Locate the cell with the specified text and output its [x, y] center coordinate. 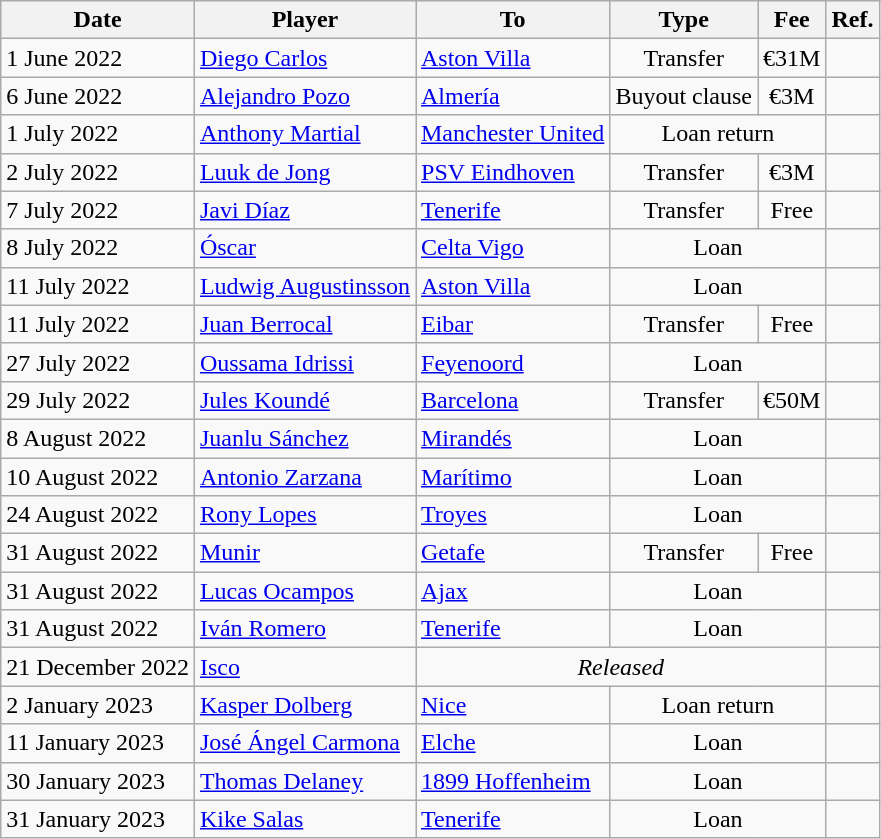
Kike Salas [304, 819]
29 July 2022 [98, 400]
1899 Hoffenheim [513, 781]
Javi Díaz [304, 210]
Date [98, 20]
Fee [792, 20]
8 July 2022 [98, 248]
Elche [513, 743]
Feyenoord [513, 362]
Anthony Martial [304, 134]
8 August 2022 [98, 438]
José Ángel Carmona [304, 743]
27 July 2022 [98, 362]
31 January 2023 [98, 819]
Isco [304, 667]
1 July 2022 [98, 134]
Óscar [304, 248]
Ref. [852, 20]
Diego Carlos [304, 58]
To [513, 20]
Jules Koundé [304, 400]
Getafe [513, 553]
2 July 2022 [98, 172]
Almería [513, 96]
21 December 2022 [98, 667]
Luuk de Jong [304, 172]
30 January 2023 [98, 781]
Released [621, 667]
Celta Vigo [513, 248]
1 June 2022 [98, 58]
7 July 2022 [98, 210]
Antonio Zarzana [304, 477]
€31M [792, 58]
10 August 2022 [98, 477]
Lucas Ocampos [304, 591]
Oussama Idrissi [304, 362]
PSV Eindhoven [513, 172]
24 August 2022 [98, 515]
Buyout clause [684, 96]
11 January 2023 [98, 743]
Munir [304, 553]
Alejandro Pozo [304, 96]
Eibar [513, 324]
Kasper Dolberg [304, 705]
Player [304, 20]
Marítimo [513, 477]
Nice [513, 705]
Juan Berrocal [304, 324]
Iván Romero [304, 629]
Juanlu Sánchez [304, 438]
€50M [792, 400]
2 January 2023 [98, 705]
Troyes [513, 515]
Ludwig Augustinsson [304, 286]
Manchester United [513, 134]
Mirandés [513, 438]
Rony Lopes [304, 515]
Thomas Delaney [304, 781]
Type [684, 20]
6 June 2022 [98, 96]
Barcelona [513, 400]
Ajax [513, 591]
